Return the [X, Y] coordinate for the center point of the cell that contains the specified text.  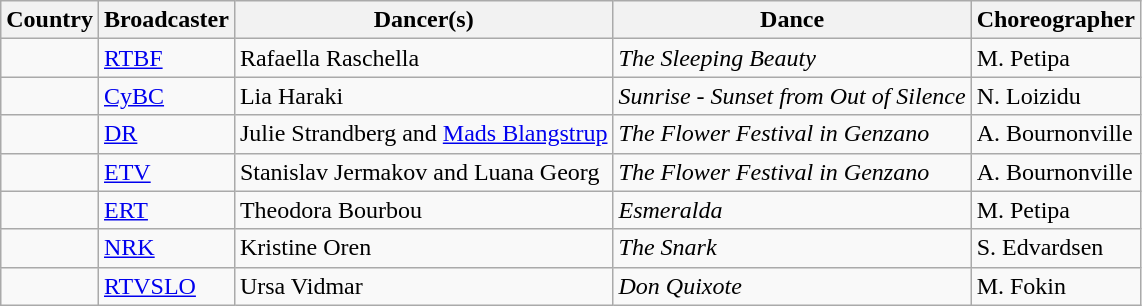
Dancer(s) [424, 20]
Kristine Oren [424, 248]
RTVSLO [166, 286]
Sunrise - Sunset from Out of Silence [792, 96]
Choreographer [1056, 20]
Lia Haraki [424, 96]
RTBF [166, 58]
Country [50, 20]
The Snark [792, 248]
NRK [166, 248]
Don Quixote [792, 286]
Ursa Vidmar [424, 286]
Theodora Bourbou [424, 210]
Stanislav Jermakov and Luana Georg [424, 172]
S. Edvardsen [1056, 248]
Rafaella Raschella [424, 58]
ERT [166, 210]
Broadcaster [166, 20]
N. Loizidu [1056, 96]
M. Fokin [1056, 286]
ETV [166, 172]
Julie Strandberg and Mads Blangstrup [424, 134]
DR [166, 134]
CyBC [166, 96]
The Sleeping Beauty [792, 58]
Dance [792, 20]
Esmeralda [792, 210]
